Pinpoint the cell where the given text exists, returning its (x, y) midpoint coordinate. 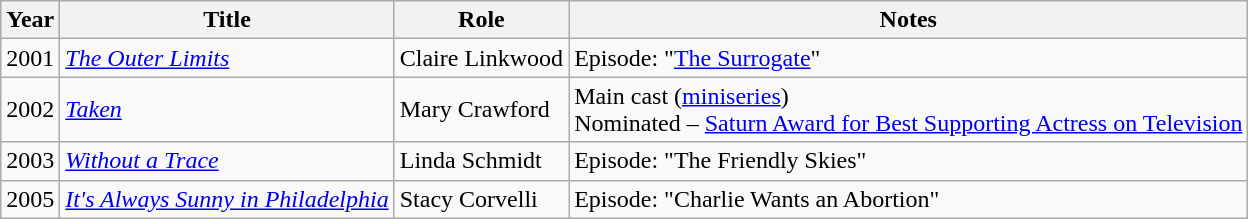
2001 (30, 58)
Notes (908, 20)
Claire Linkwood (481, 58)
Linda Schmidt (481, 161)
Taken (227, 110)
2003 (30, 161)
The Outer Limits (227, 58)
Without a Trace (227, 161)
Main cast (miniseries)Nominated – Saturn Award for Best Supporting Actress on Television (908, 110)
2005 (30, 199)
Stacy Corvelli (481, 199)
2002 (30, 110)
Episode: "The Surrogate" (908, 58)
Episode: "The Friendly Skies" (908, 161)
It's Always Sunny in Philadelphia (227, 199)
Year (30, 20)
Title (227, 20)
Role (481, 20)
Mary Crawford (481, 110)
Episode: "Charlie Wants an Abortion" (908, 199)
